Determine the [X, Y] coordinate at the center of the cell enclosing the given text.  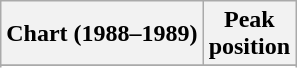
Peakposition [249, 34]
Chart (1988–1989) [102, 34]
